Find where the given text appears and provide that cell's center as [x, y] coordinate. 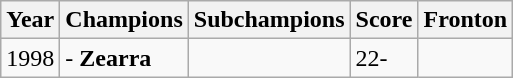
Subchampions [269, 20]
Champions [124, 20]
1998 [30, 58]
Fronton [466, 20]
- Zearra [124, 58]
22- [384, 58]
Year [30, 20]
Score [384, 20]
